Provide the (x, y) coordinate of the cell's center where the given text is located.  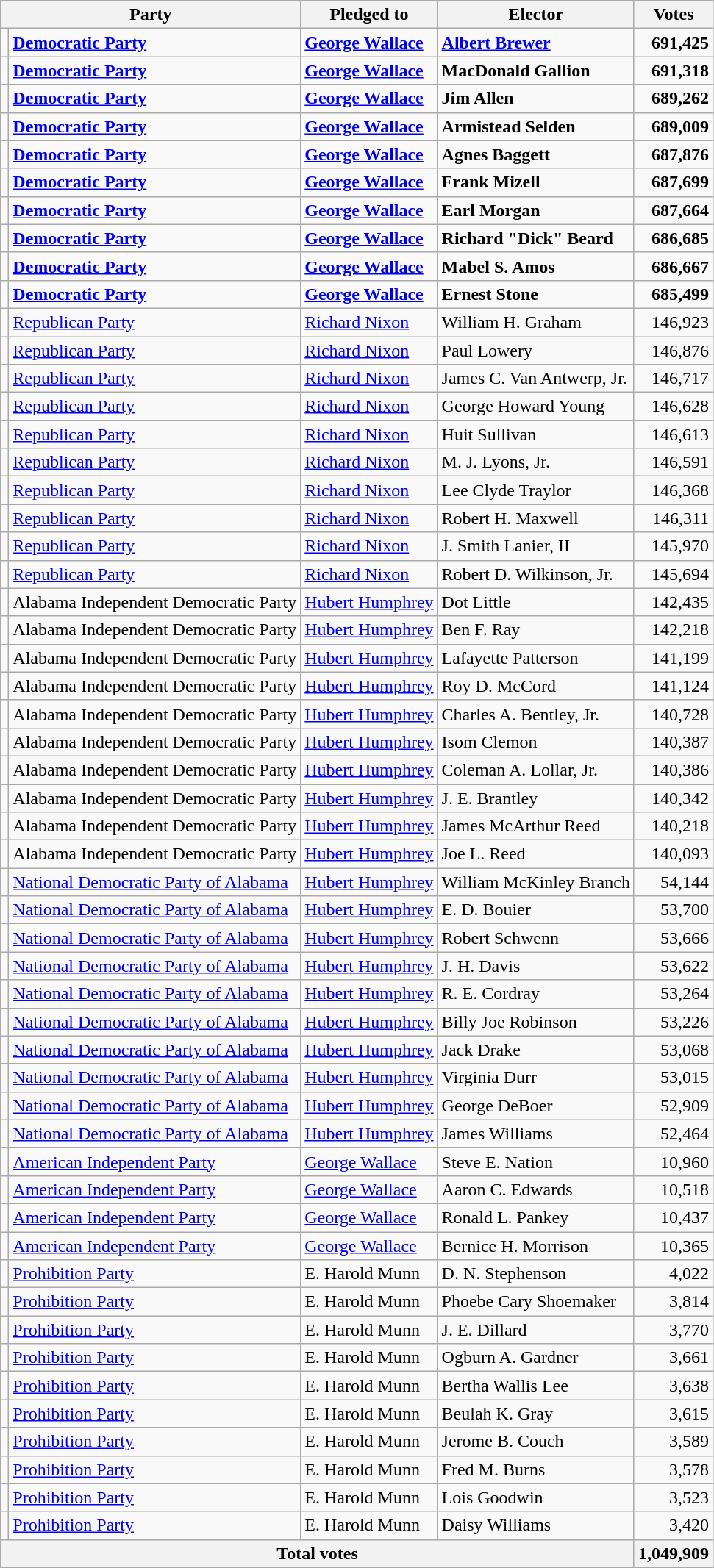
Armistead Selden (535, 126)
J. E. Dillard (535, 1330)
52,909 (674, 1106)
Isom Clemon (535, 742)
Frank Mizell (535, 182)
142,218 (674, 630)
J. H. Davis (535, 966)
54,144 (674, 882)
Pledged to (369, 15)
Huit Sullivan (535, 434)
Bernice H. Morrison (535, 1246)
142,435 (674, 602)
Robert D. Wilkinson, Jr. (535, 574)
1,049,909 (674, 1553)
Richard "Dick" Beard (535, 238)
141,199 (674, 658)
146,876 (674, 351)
Robert Schwenn (535, 938)
Jack Drake (535, 1050)
140,728 (674, 714)
J. E. Brantley (535, 798)
Mabel S. Amos (535, 266)
William McKinley Branch (535, 882)
Lee Clyde Traylor (535, 490)
686,685 (674, 238)
Coleman A. Lollar, Jr. (535, 770)
James C. Van Antwerp, Jr. (535, 379)
Lois Goodwin (535, 1497)
691,318 (674, 71)
686,667 (674, 266)
140,387 (674, 742)
Agnes Baggett (535, 154)
146,613 (674, 434)
141,124 (674, 686)
3,420 (674, 1525)
53,226 (674, 1022)
M. J. Lyons, Jr. (535, 462)
Jerome B. Couch (535, 1442)
3,770 (674, 1330)
Joe L. Reed (535, 854)
MacDonald Gallion (535, 71)
Albert Brewer (535, 43)
53,264 (674, 994)
145,970 (674, 546)
10,518 (674, 1189)
146,591 (674, 462)
J. Smith Lanier, II (535, 546)
Beulah K. Gray (535, 1414)
Virginia Durr (535, 1078)
53,666 (674, 938)
Bertha Wallis Lee (535, 1386)
3,814 (674, 1302)
Phoebe Cary Shoemaker (535, 1302)
146,923 (674, 322)
Robert H. Maxwell (535, 518)
E. D. Bouier (535, 910)
53,700 (674, 910)
George Howard Young (535, 407)
Party (151, 15)
Fred M. Burns (535, 1469)
Billy Joe Robinson (535, 1022)
10,437 (674, 1217)
James McArthur Reed (535, 826)
George DeBoer (535, 1106)
Paul Lowery (535, 351)
10,365 (674, 1246)
4,022 (674, 1274)
Steve E. Nation (535, 1161)
William H. Graham (535, 322)
R. E. Cordray (535, 994)
Charles A. Bentley, Jr. (535, 714)
146,717 (674, 379)
Ernest Stone (535, 294)
3,578 (674, 1469)
145,694 (674, 574)
53,622 (674, 966)
146,368 (674, 490)
691,425 (674, 43)
140,093 (674, 854)
3,661 (674, 1358)
687,664 (674, 210)
Aaron C. Edwards (535, 1189)
Jim Allen (535, 99)
Lafayette Patterson (535, 658)
3,523 (674, 1497)
Votes (674, 15)
140,342 (674, 798)
689,262 (674, 99)
Ben F. Ray (535, 630)
3,615 (674, 1414)
Ogburn A. Gardner (535, 1358)
687,699 (674, 182)
689,009 (674, 126)
Roy D. McCord (535, 686)
10,960 (674, 1161)
3,638 (674, 1386)
Ronald L. Pankey (535, 1217)
146,628 (674, 407)
685,499 (674, 294)
Earl Morgan (535, 210)
Daisy Williams (535, 1525)
140,218 (674, 826)
52,464 (674, 1134)
Elector (535, 15)
3,589 (674, 1442)
687,876 (674, 154)
D. N. Stephenson (535, 1274)
53,015 (674, 1078)
146,311 (674, 518)
53,068 (674, 1050)
James Williams (535, 1134)
Total votes (318, 1553)
Dot Little (535, 602)
140,386 (674, 770)
